Determine the [X, Y] coordinate at the center of the cell enclosing the given text.  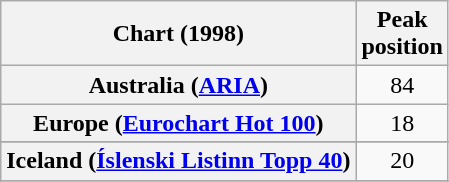
Chart (1998) [178, 34]
Australia (ARIA) [178, 85]
18 [402, 123]
20 [402, 161]
84 [402, 85]
Peakposition [402, 34]
Europe (Eurochart Hot 100) [178, 123]
Iceland (Íslenski Listinn Topp 40) [178, 161]
